Pinpoint the cell where the given text exists, returning its [X, Y] midpoint coordinate. 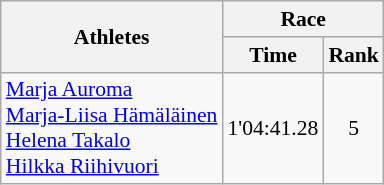
Race [303, 19]
Marja AuromaMarja-Liisa HämäläinenHelena TakaloHilkka Riihivuori [112, 128]
1'04:41.28 [272, 128]
Athletes [112, 36]
Time [272, 55]
5 [354, 128]
Rank [354, 55]
